Identify which cell holds the provided text, then report its (x, y) central coordinate. 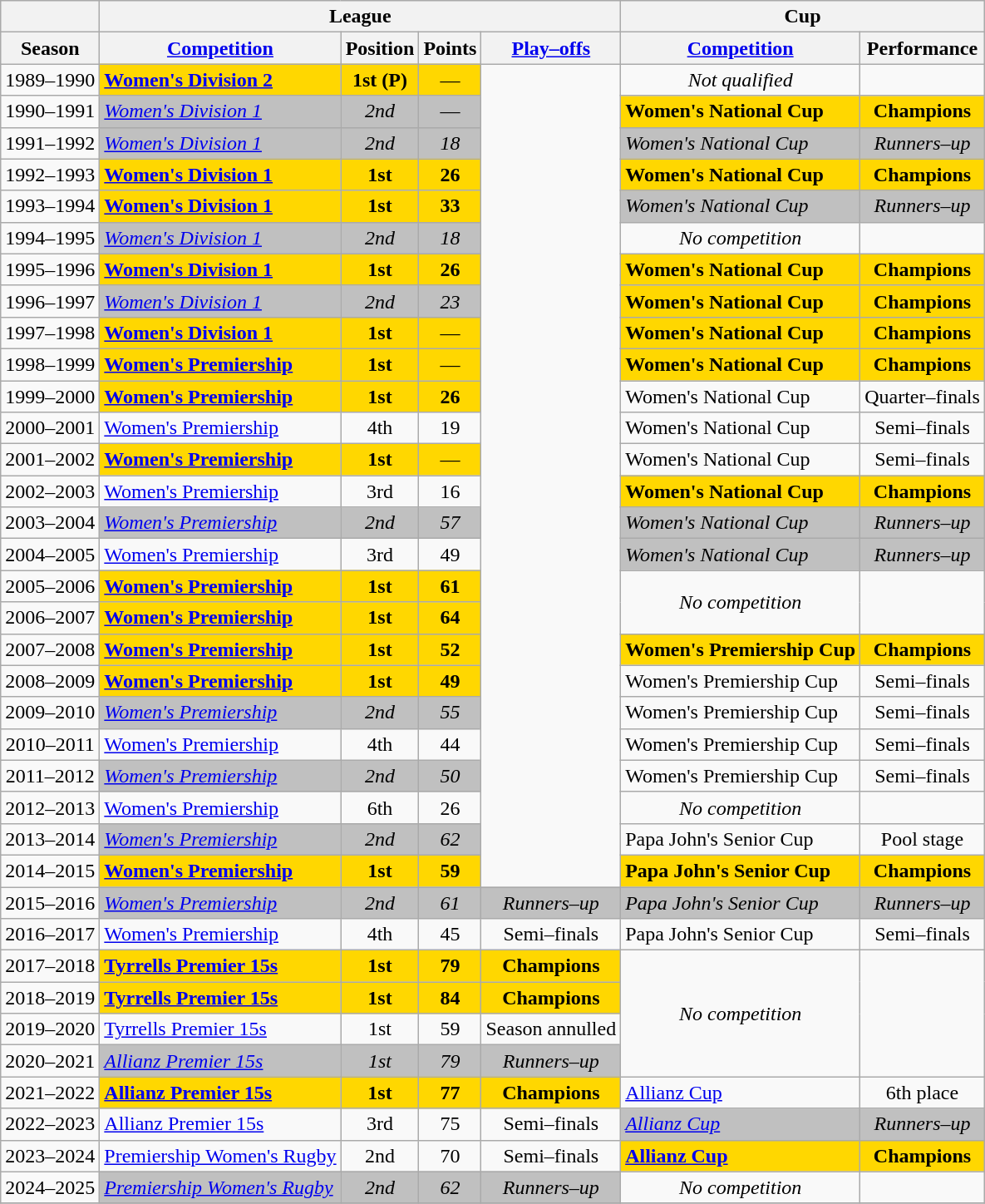
2016–2017 (50, 935)
44 (451, 744)
1989–1990 (50, 80)
2011–2012 (50, 776)
Season (50, 48)
2001–2002 (50, 460)
1992–1993 (50, 175)
55 (451, 713)
70 (451, 1156)
Points (451, 48)
2017–2018 (50, 966)
1995–1996 (50, 269)
2008–2009 (50, 681)
1994–1995 (50, 238)
45 (451, 935)
1999–2000 (50, 397)
2004–2005 (50, 555)
2015–2016 (50, 902)
1993–1994 (50, 206)
Quarter–finals (923, 397)
57 (451, 523)
Pool stage (923, 839)
2009–2010 (50, 713)
2018–2019 (50, 998)
2022–2023 (50, 1124)
1991–1992 (50, 143)
64 (451, 618)
2005–2006 (50, 586)
2014–2015 (50, 871)
2002–2003 (50, 491)
1990–1991 (50, 111)
2019–2020 (50, 1029)
2010–2011 (50, 744)
2007–2008 (50, 649)
77 (451, 1093)
Women's Division 2 (220, 80)
6th (380, 807)
1998–1999 (50, 364)
Not qualified (741, 80)
2024–2025 (50, 1187)
League (361, 17)
23 (451, 301)
50 (451, 776)
2006–2007 (50, 618)
Position (380, 48)
19 (451, 428)
6th place (923, 1093)
Performance (923, 48)
2021–2022 (50, 1093)
33 (451, 206)
16 (451, 491)
84 (451, 998)
52 (451, 649)
1996–1997 (50, 301)
2020–2021 (50, 1061)
75 (451, 1124)
2023–2024 (50, 1156)
Play–offs (551, 48)
2012–2013 (50, 807)
Cup (803, 17)
1st (P) (380, 80)
2000–2001 (50, 428)
2003–2004 (50, 523)
Season annulled (551, 1029)
1997–1998 (50, 333)
2013–2014 (50, 839)
